Identify which cell holds the provided text, then report its [X, Y] central coordinate. 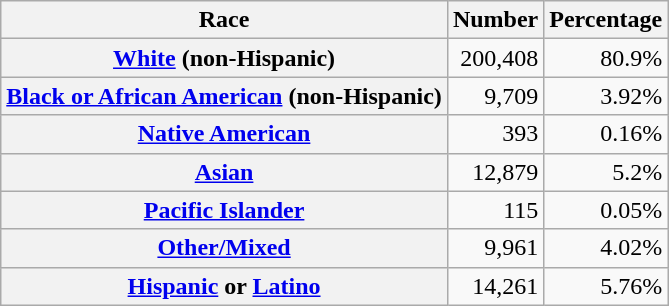
Native American [224, 134]
Black or African American (non-Hispanic) [224, 96]
9,961 [495, 248]
5.2% [606, 172]
9,709 [495, 96]
14,261 [495, 286]
5.76% [606, 286]
Percentage [606, 20]
3.92% [606, 96]
4.02% [606, 248]
115 [495, 210]
Race [224, 20]
393 [495, 134]
Hispanic or Latino [224, 286]
0.05% [606, 210]
Asian [224, 172]
200,408 [495, 58]
Number [495, 20]
Pacific Islander [224, 210]
12,879 [495, 172]
White (non-Hispanic) [224, 58]
80.9% [606, 58]
0.16% [606, 134]
Other/Mixed [224, 248]
